Return [x, y] of the center of cell containing provided text 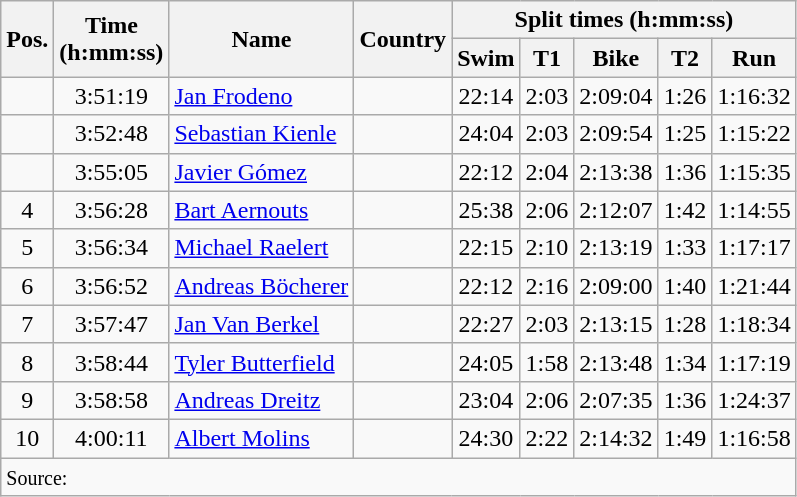
24:30 [486, 438]
Tyler Butterfield [262, 362]
Jan Frodeno [262, 96]
2:13:38 [616, 172]
25:38 [486, 210]
3:58:58 [112, 400]
1:26 [685, 96]
2:22 [547, 438]
2:13:48 [616, 362]
Jan Van Berkel [262, 324]
7 [28, 324]
1:16:58 [754, 438]
1:16:32 [754, 96]
1:33 [685, 248]
2:09:04 [616, 96]
22:15 [486, 248]
Time(h:mm:ss) [112, 39]
22:14 [486, 96]
3:57:47 [112, 324]
2:04 [547, 172]
9 [28, 400]
2:16 [547, 286]
5 [28, 248]
Pos. [28, 39]
Albert Molins [262, 438]
T1 [547, 58]
1:58 [547, 362]
24:04 [486, 134]
10 [28, 438]
2:12:07 [616, 210]
8 [28, 362]
1:42 [685, 210]
23:04 [486, 400]
Country [403, 39]
2:13:15 [616, 324]
Name [262, 39]
6 [28, 286]
1:49 [685, 438]
1:24:37 [754, 400]
2:14:32 [616, 438]
4 [28, 210]
1:34 [685, 362]
Andreas Dreitz [262, 400]
1:40 [685, 286]
24:05 [486, 362]
3:56:34 [112, 248]
3:58:44 [112, 362]
Javier Gómez [262, 172]
3:51:19 [112, 96]
3:55:05 [112, 172]
4:00:11 [112, 438]
1:15:35 [754, 172]
Source: [399, 477]
1:21:44 [754, 286]
Bart Aernouts [262, 210]
Bike [616, 58]
T2 [685, 58]
2:07:35 [616, 400]
Swim [486, 58]
2:10 [547, 248]
1:28 [685, 324]
Sebastian Kienle [262, 134]
2:13:19 [616, 248]
1:17:19 [754, 362]
Andreas Böcherer [262, 286]
1:25 [685, 134]
1:17:17 [754, 248]
Michael Raelert [262, 248]
3:52:48 [112, 134]
22:27 [486, 324]
2:09:00 [616, 286]
1:15:22 [754, 134]
3:56:52 [112, 286]
3:56:28 [112, 210]
2:09:54 [616, 134]
1:14:55 [754, 210]
Run [754, 58]
1:18:34 [754, 324]
Split times (h:mm:ss) [624, 20]
